From the cell containing the given text, extract its center point as [X, Y] coordinate. 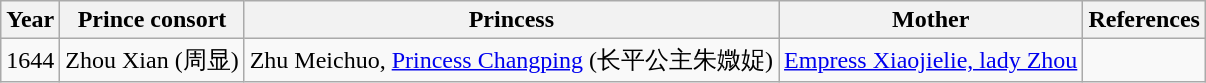
Princess [511, 20]
Zhou Xian (周显) [152, 60]
Empress Xiaojielie, lady Zhou [931, 60]
Zhu Meichuo, Princess Changping (长平公主朱媺娖) [511, 60]
Prince consort [152, 20]
Year [30, 20]
Mother [931, 20]
References [1144, 20]
1644 [30, 60]
